Detect which cell encompasses the target text, then output its [X, Y] center coordinate. 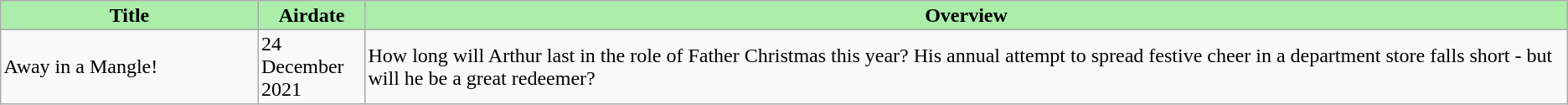
Overview [967, 15]
Title [130, 15]
Airdate [312, 15]
24 December 2021 [312, 66]
Away in a Mangle! [130, 66]
